From the cell containing the given text, extract its center point as (x, y) coordinate. 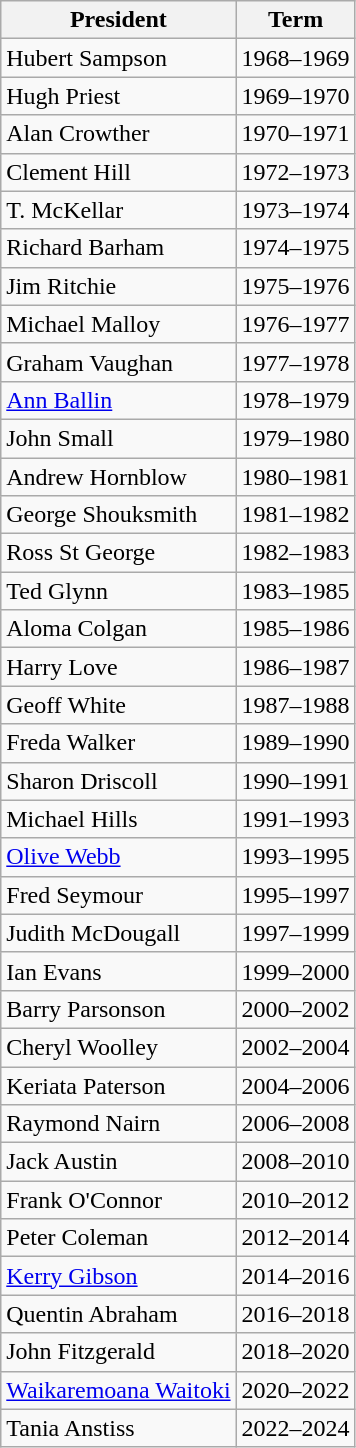
2022–2024 (296, 1428)
George Shouksmith (118, 515)
1995–1997 (296, 895)
Olive Webb (118, 857)
Tania Anstiss (118, 1428)
Keriata Paterson (118, 1085)
2018–2020 (296, 1352)
T. McKellar (118, 210)
1982–1983 (296, 553)
Graham Vaughan (118, 362)
Hugh Priest (118, 96)
John Small (118, 438)
1979–1980 (296, 438)
2006–2008 (296, 1124)
1990–1991 (296, 781)
1985–1986 (296, 629)
Term (296, 20)
Freda Walker (118, 743)
1999–2000 (296, 971)
Michael Hills (118, 819)
Judith McDougall (118, 933)
Fred Seymour (118, 895)
Richard Barham (118, 248)
Frank O'Connor (118, 1200)
John Fitzgerald (118, 1352)
Michael Malloy (118, 324)
2008–2010 (296, 1162)
1975–1976 (296, 286)
1970–1971 (296, 134)
1986–1987 (296, 667)
Ted Glynn (118, 591)
1968–1969 (296, 58)
2012–2014 (296, 1238)
Andrew Hornblow (118, 477)
Sharon Driscoll (118, 781)
Aloma Colgan (118, 629)
Cheryl Woolley (118, 1047)
1980–1981 (296, 477)
Ross St George (118, 553)
1978–1979 (296, 400)
1969–1970 (296, 96)
Alan Crowther (118, 134)
Clement Hill (118, 172)
2016–2018 (296, 1314)
Geoff White (118, 705)
Hubert Sampson (118, 58)
1976–1977 (296, 324)
1989–1990 (296, 743)
1987–1988 (296, 705)
Harry Love (118, 667)
1974–1975 (296, 248)
1972–1973 (296, 172)
2010–2012 (296, 1200)
Quentin Abraham (118, 1314)
Ann Ballin (118, 400)
1991–1993 (296, 819)
1983–1985 (296, 591)
Raymond Nairn (118, 1124)
2020–2022 (296, 1390)
Jack Austin (118, 1162)
2000–2002 (296, 1009)
Ian Evans (118, 971)
1993–1995 (296, 857)
Jim Ritchie (118, 286)
1981–1982 (296, 515)
2004–2006 (296, 1085)
1977–1978 (296, 362)
Peter Coleman (118, 1238)
1997–1999 (296, 933)
2002–2004 (296, 1047)
Barry Parsonson (118, 1009)
President (118, 20)
Waikaremoana Waitoki (118, 1390)
1973–1974 (296, 210)
2014–2016 (296, 1276)
Kerry Gibson (118, 1276)
